Output the (x, y) coordinate of the center of the cell containing the given text.  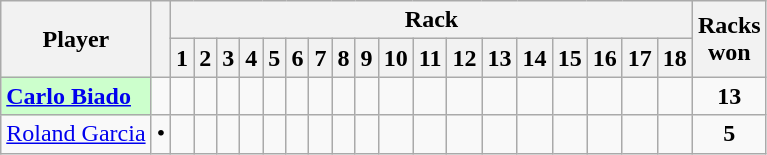
9 (366, 58)
Roland Garcia (76, 134)
18 (674, 58)
Carlo Biado (76, 96)
• (160, 134)
7 (320, 58)
17 (640, 58)
8 (344, 58)
3 (228, 58)
16 (604, 58)
4 (252, 58)
14 (534, 58)
10 (396, 58)
2 (206, 58)
11 (430, 58)
Rack (432, 20)
Rackswon (729, 39)
12 (464, 58)
15 (570, 58)
6 (298, 58)
Player (76, 39)
1 (182, 58)
